Return the [X, Y] coordinate for the center point of the cell that contains the specified text.  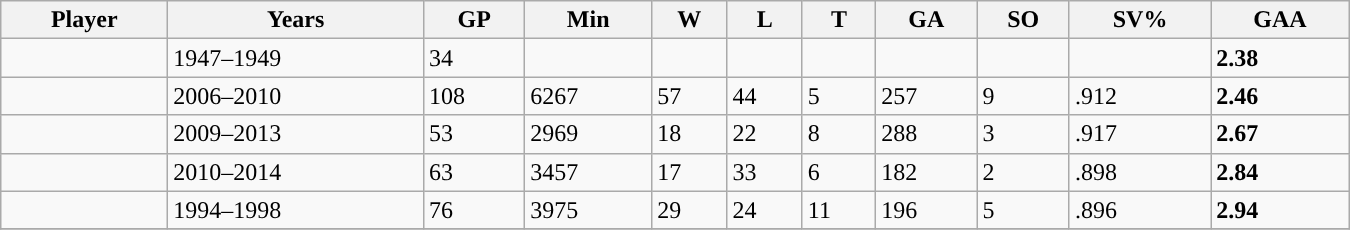
SV% [1140, 20]
.917 [1140, 134]
2010–2014 [296, 172]
34 [474, 58]
196 [926, 210]
57 [690, 96]
.912 [1140, 96]
257 [926, 96]
W [690, 20]
1947–1949 [296, 58]
3 [1024, 134]
108 [474, 96]
GAA [1280, 20]
53 [474, 134]
2969 [588, 134]
6267 [588, 96]
2006–2010 [296, 96]
11 [838, 210]
.896 [1140, 210]
288 [926, 134]
T [838, 20]
Years [296, 20]
2.46 [1280, 96]
6 [838, 172]
24 [764, 210]
2.38 [1280, 58]
SO [1024, 20]
2009–2013 [296, 134]
182 [926, 172]
1994–1998 [296, 210]
17 [690, 172]
GP [474, 20]
Min [588, 20]
3975 [588, 210]
2.94 [1280, 210]
63 [474, 172]
8 [838, 134]
18 [690, 134]
.898 [1140, 172]
22 [764, 134]
44 [764, 96]
76 [474, 210]
2 [1024, 172]
33 [764, 172]
L [764, 20]
2.84 [1280, 172]
2.67 [1280, 134]
29 [690, 210]
9 [1024, 96]
Player [84, 20]
3457 [588, 172]
GA [926, 20]
